Capture the cell that displays the provided text and extract its (X, Y) central coordinate. 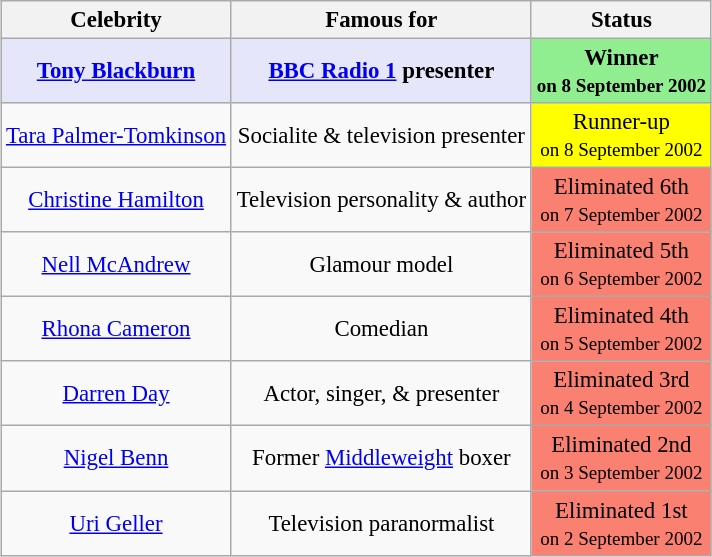
Eliminated 6thon 7 September 2002 (621, 200)
BBC Radio 1 presenter (381, 70)
Status (621, 20)
Glamour model (381, 264)
Runner-upon 8 September 2002 (621, 136)
Socialite & television presenter (381, 136)
Comedian (381, 330)
Nell McAndrew (116, 264)
Tara Palmer-Tomkinson (116, 136)
Actor, singer, & presenter (381, 394)
Tony Blackburn (116, 70)
Eliminated 4thon 5 September 2002 (621, 330)
Christine Hamilton (116, 200)
Nigel Benn (116, 458)
Eliminated 5thon 6 September 2002 (621, 264)
Eliminated 3rdon 4 September 2002 (621, 394)
Famous for (381, 20)
Eliminated 1ston 2 September 2002 (621, 522)
Uri Geller (116, 522)
Darren Day (116, 394)
Television paranormalist (381, 522)
Celebrity (116, 20)
Former Middleweight boxer (381, 458)
Rhona Cameron (116, 330)
Eliminated 2ndon 3 September 2002 (621, 458)
Television personality & author (381, 200)
Winneron 8 September 2002 (621, 70)
